From the cell containing the given text, extract its center point as (x, y) coordinate. 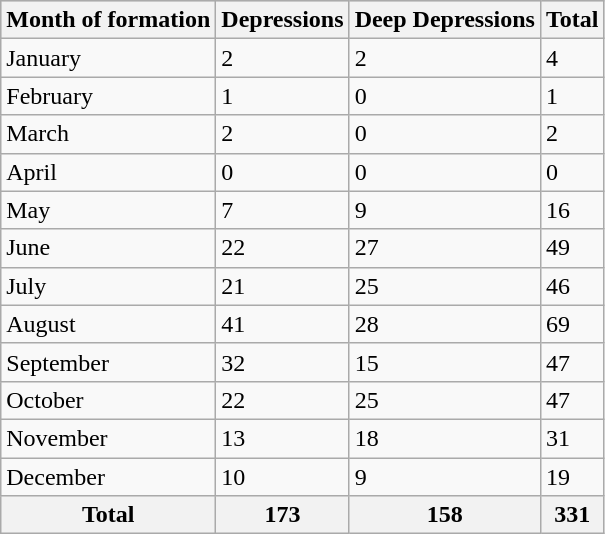
49 (572, 248)
173 (282, 515)
13 (282, 438)
7 (282, 210)
18 (444, 438)
46 (572, 286)
27 (444, 248)
March (108, 134)
February (108, 96)
November (108, 438)
Deep Depressions (444, 20)
31 (572, 438)
September (108, 362)
October (108, 400)
August (108, 324)
41 (282, 324)
28 (444, 324)
July (108, 286)
32 (282, 362)
Month of formation (108, 20)
June (108, 248)
158 (444, 515)
15 (444, 362)
21 (282, 286)
19 (572, 477)
January (108, 58)
4 (572, 58)
16 (572, 210)
331 (572, 515)
10 (282, 477)
April (108, 172)
Depressions (282, 20)
May (108, 210)
December (108, 477)
69 (572, 324)
